Capture the cell that displays the provided text and extract its [X, Y] central coordinate. 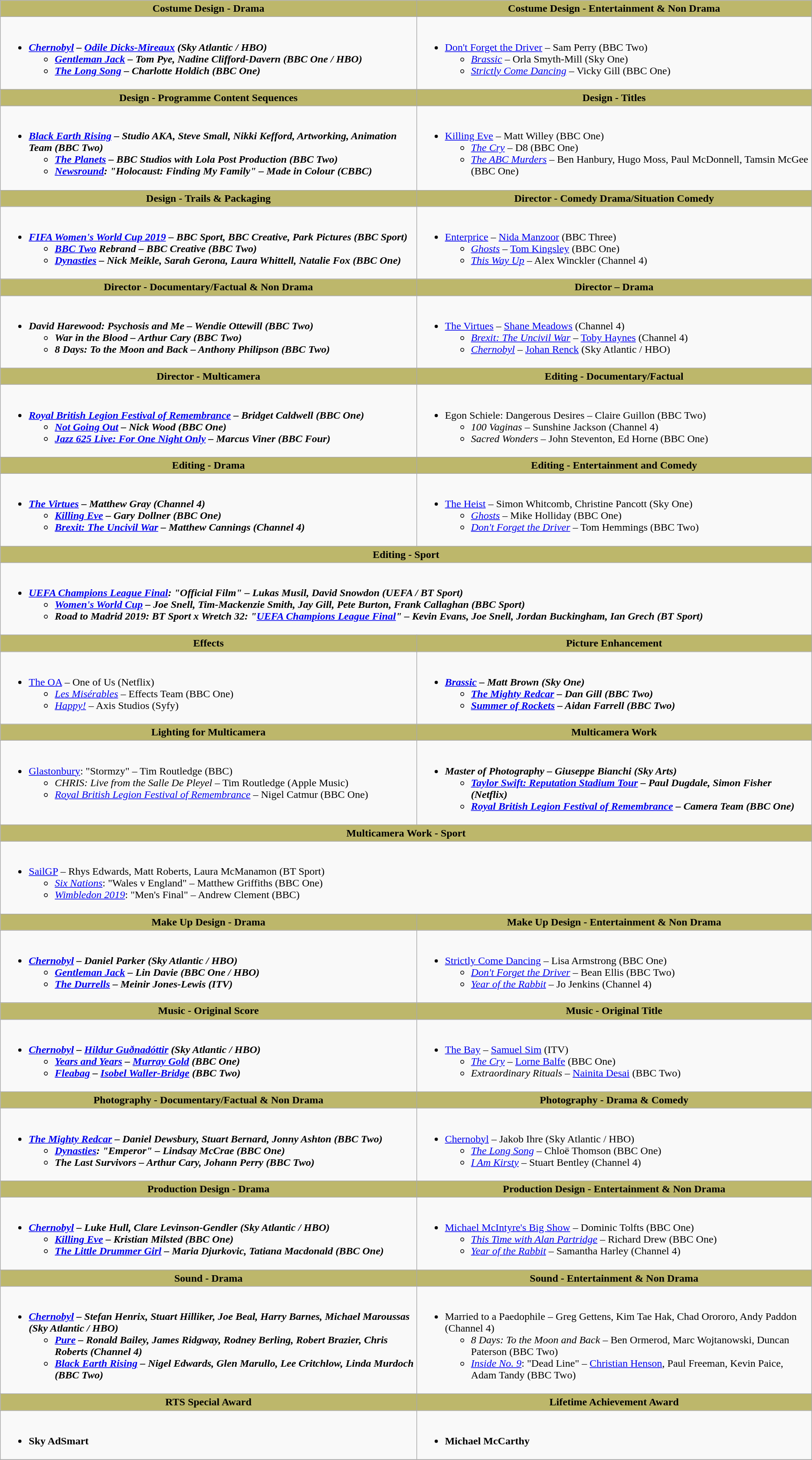
Sound - Entertainment & Non Drama [614, 1278]
Sound - Drama [208, 1278]
Design - Trails & Packaging [208, 198]
Chernobyl – Jakob Ihre (Sky Atlantic / HBO)The Long Song – Chloë Thomson (BBC One)I Am Kirsty – Stuart Bentley (Channel 4) [614, 1145]
Music - Original Score [208, 1011]
Editing - Documentary/Factual [614, 376]
Photography - Drama & Comedy [614, 1100]
Picture Enhancement [614, 643]
Director - Documentary/Factual & Non Drama [208, 287]
Brassic – Matt Brown (Sky One)The Mighty Redcar – Dan Gill (BBC Two)Summer of Rockets – Aidan Farrell (BBC Two) [614, 688]
Strictly Come Dancing – Lisa Armstrong (BBC One)Don't Forget the Driver – Bean Ellis (BBC Two)Year of the Rabbit – Jo Jenkins (Channel 4) [614, 967]
Costume Design - Entertainment & Non Drama [614, 9]
Director – Drama [614, 287]
Chernobyl – Hildur Guðnadóttir (Sky Atlantic / HBO)Years and Years – Murray Gold (BBC One)Fleabag – Isobel Waller-Bridge (BBC Two) [208, 1055]
Michael McCarthy [614, 1435]
The OA – One of Us (Netflix)Les Misérables – Effects Team (BBC One)Happy! – Axis Studios (Syfy) [208, 688]
Chernobyl – Daniel Parker (Sky Atlantic / HBO)Gentleman Jack – Lin Davie (BBC One / HBO)The Durrells – Meinir Jones-Lewis (ITV) [208, 967]
The Bay – Samuel Sim (ITV)The Cry – Lorne Balfe (BBC One)Extraordinary Rituals – Nainita Desai (BBC Two) [614, 1055]
The Virtues – Matthew Gray (Channel 4)Killing Eve – Gary Dollner (BBC One)Brexit: The Uncivil War – Matthew Cannings (Channel 4) [208, 509]
Make Up Design - Entertainment & Non Drama [614, 922]
Killing Eve – Matt Willey (BBC One)The Cry – D8 (BBC One)The ABC Murders – Ben Hanbury, Hugo Moss, Paul McDonnell, Tamsin McGee (BBC One) [614, 148]
Editing - Entertainment and Comedy [614, 465]
Lifetime Achievement Award [614, 1402]
The Heist – Simon Whitcomb, Christine Pancott (Sky One)Ghosts – Mike Holliday (BBC One)Don't Forget the Driver – Tom Hemmings (BBC Two) [614, 509]
RTS Special Award [208, 1402]
Director - Comedy Drama/Situation Comedy [614, 198]
Multicamera Work - Sport [406, 833]
Editing - Sport [406, 554]
Director - Multicamera [208, 376]
Design - Titles [614, 98]
Enterprice – Nida Manzoor (BBC Three)Ghosts – Tom Kingsley (BBC One)This Way Up – Alex Winckler (Channel 4) [614, 243]
Make Up Design - Drama [208, 922]
Photography - Documentary/Factual & Non Drama [208, 1100]
Multicamera Work [614, 732]
Costume Design - Drama [208, 9]
Don't Forget the Driver – Sam Perry (BBC Two)Brassic – Orla Smyth-Mill (Sky One)Strictly Come Dancing – Vicky Gill (BBC One) [614, 53]
Design - Programme Content Sequences [208, 98]
The Virtues – Shane Meadows (Channel 4)Brexit: The Uncivil War – Toby Haynes (Channel 4)Chernobyl – Johan Renck (Sky Atlantic / HBO) [614, 331]
Production Design - Drama [208, 1189]
Lighting for Multicamera [208, 732]
Music - Original Title [614, 1011]
Production Design - Entertainment & Non Drama [614, 1189]
Editing - Drama [208, 465]
Sky AdSmart [208, 1435]
Effects [208, 643]
